Capture the cell that displays the provided text and extract its (X, Y) central coordinate. 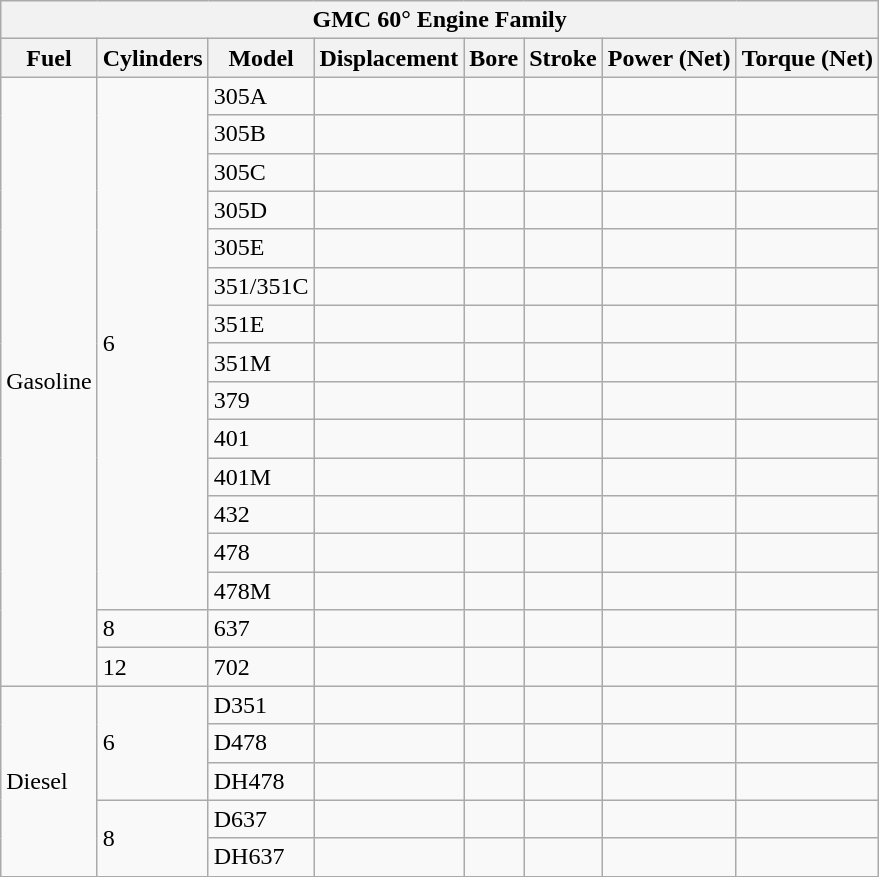
Torque (Net) (807, 58)
305A (261, 96)
Fuel (49, 58)
702 (261, 667)
478M (261, 591)
Cylinders (152, 58)
305B (261, 134)
D351 (261, 705)
Displacement (389, 58)
12 (152, 667)
Gasoline (49, 382)
GMC 60° Engine Family (440, 20)
DH637 (261, 857)
432 (261, 515)
Bore (494, 58)
401M (261, 477)
305D (261, 210)
D478 (261, 743)
DH478 (261, 781)
305C (261, 172)
D637 (261, 819)
478 (261, 553)
Power (Net) (669, 58)
Stroke (564, 58)
305E (261, 248)
351/351C (261, 286)
Diesel (49, 781)
351M (261, 362)
Model (261, 58)
401 (261, 438)
637 (261, 629)
379 (261, 400)
351E (261, 324)
